Determine the [x, y] coordinate at the center of the cell enclosing the given text.  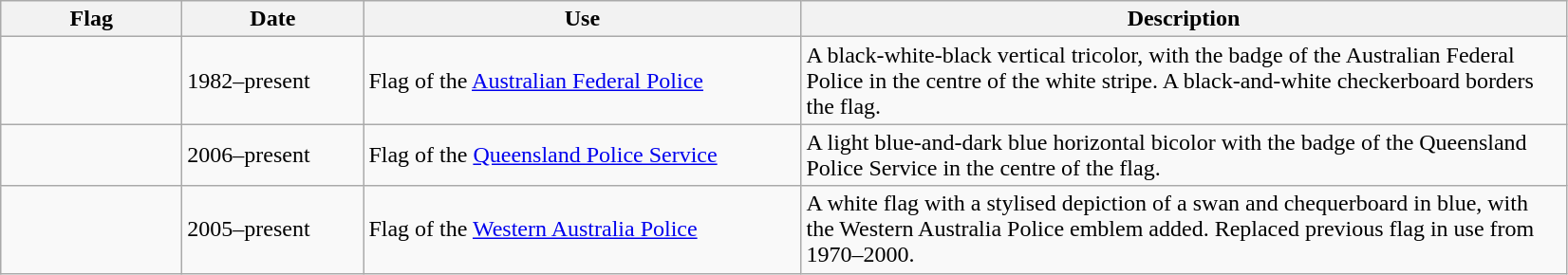
Flag of the Queensland Police Service [583, 156]
Flag of the Australian Federal Police [583, 81]
Flag of the Western Australia Police [583, 229]
2006–present [273, 156]
Flag [91, 19]
Description [1184, 19]
Date [273, 19]
Use [583, 19]
2005–present [273, 229]
1982–present [273, 81]
A light blue-and-dark blue horizontal bicolor with the badge of the Queensland Police Service in the centre of the flag. [1184, 156]
